Return (x, y) of the center of cell containing provided text 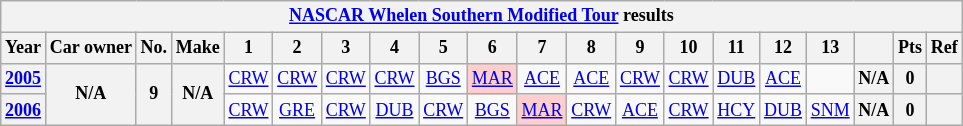
No. (154, 48)
2005 (24, 78)
Make (198, 48)
6 (493, 48)
Pts (910, 48)
GRE (298, 110)
8 (592, 48)
Ref (944, 48)
2 (298, 48)
2006 (24, 110)
3 (346, 48)
Year (24, 48)
5 (444, 48)
NASCAR Whelen Southern Modified Tour results (482, 16)
7 (542, 48)
HCY (736, 110)
11 (736, 48)
13 (830, 48)
10 (688, 48)
4 (394, 48)
SNM (830, 110)
Car owner (90, 48)
1 (248, 48)
12 (784, 48)
